Capture the cell that displays the provided text and extract its (X, Y) central coordinate. 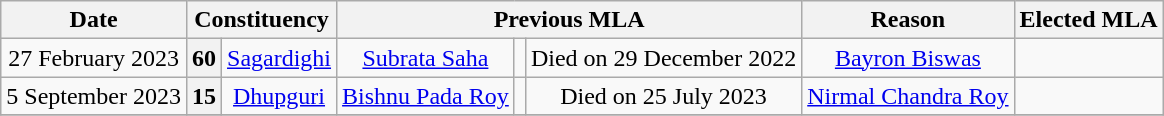
60 (204, 58)
Elected MLA (1088, 20)
Nirmal Chandra Roy (908, 96)
Sagardighi (280, 58)
Died on 29 December 2022 (663, 58)
Subrata Saha (426, 58)
5 September 2023 (94, 96)
27 February 2023 (94, 58)
Previous MLA (570, 20)
Bayron Biswas (908, 58)
Constituency (261, 20)
Dhupguri (280, 96)
Date (94, 20)
15 (204, 96)
Died on 25 July 2023 (663, 96)
Bishnu Pada Roy (426, 96)
Reason (908, 20)
